Extract the (X, Y) coordinate from the center of the cell holding the provided text.  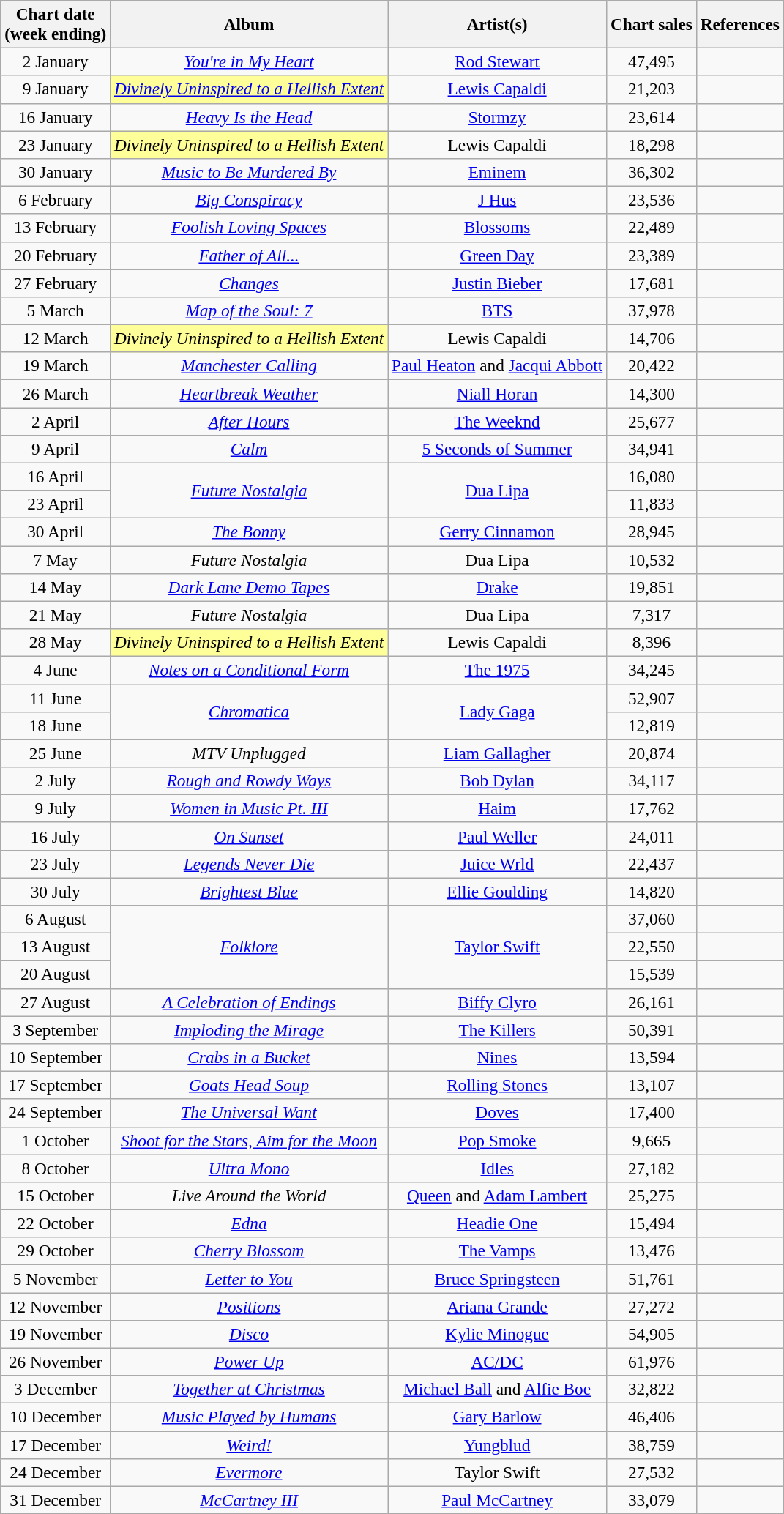
Biffy Clyro (498, 1002)
Imploding the Mirage (249, 1029)
Chart date(week ending) (56, 23)
25,275 (652, 1196)
1 October (56, 1141)
Shoot for the Stars, Aim for the Moon (249, 1141)
5 Seconds of Summer (498, 449)
Dark Lane Demo Tapes (249, 587)
8,396 (652, 642)
18,298 (652, 144)
Evermore (249, 1472)
Foolish Loving Spaces (249, 228)
Green Day (498, 256)
20 August (56, 974)
3 September (56, 1029)
Together at Christmas (249, 1390)
Legends Never Die (249, 864)
15,494 (652, 1223)
17,762 (652, 808)
20,874 (652, 753)
50,391 (652, 1029)
10 December (56, 1417)
Rolling Stones (498, 1085)
34,117 (652, 780)
26,161 (652, 1002)
Queen and Adam Lambert (498, 1196)
Paul McCartney (498, 1500)
16 April (56, 477)
20,422 (652, 366)
Blossoms (498, 228)
Niall Horan (498, 393)
Liam Gallagher (498, 753)
8 October (56, 1168)
9 April (56, 449)
13,594 (652, 1057)
Eminem (498, 172)
4 June (56, 670)
12,819 (652, 726)
Drake (498, 587)
Weird! (249, 1444)
30 January (56, 172)
3 December (56, 1390)
Juice Wrld (498, 864)
Live Around the World (249, 1196)
5 March (56, 310)
17,681 (652, 283)
37,978 (652, 310)
Father of All... (249, 256)
21,203 (652, 89)
Paul Heaton and Jacqui Abbott (498, 366)
18 June (56, 726)
16,080 (652, 477)
13 February (56, 228)
12 November (56, 1306)
Goats Head Soup (249, 1085)
13,476 (652, 1251)
12 March (56, 338)
15,539 (652, 974)
7 May (56, 559)
Music Played by Humans (249, 1417)
Ellie Goulding (498, 891)
15 October (56, 1196)
52,907 (652, 698)
28,945 (652, 532)
9,665 (652, 1141)
2 January (56, 61)
24 December (56, 1472)
Headie One (498, 1223)
Women in Music Pt. III (249, 808)
38,759 (652, 1444)
The Killers (498, 1029)
27 August (56, 1002)
37,060 (652, 919)
Nines (498, 1057)
J Hus (498, 200)
22,437 (652, 864)
46,406 (652, 1417)
13,107 (652, 1085)
Yungblud (498, 1444)
14,300 (652, 393)
Notes on a Conditional Form (249, 670)
Power Up (249, 1362)
Rod Stewart (498, 61)
Brightest Blue (249, 891)
14 May (56, 587)
The Vamps (498, 1251)
Calm (249, 449)
2 April (56, 421)
34,245 (652, 670)
2 July (56, 780)
29 October (56, 1251)
11 June (56, 698)
22 October (56, 1223)
11,833 (652, 504)
27 February (56, 283)
30 July (56, 891)
24 September (56, 1113)
Haim (498, 808)
13 August (56, 947)
Album (249, 23)
Disco (249, 1334)
Manchester Calling (249, 366)
27,272 (652, 1306)
17 December (56, 1444)
24,011 (652, 836)
22,550 (652, 947)
Music to Be Murdered By (249, 172)
BTS (498, 310)
34,941 (652, 449)
Michael Ball and Alfie Boe (498, 1390)
31 December (56, 1500)
Ultra Mono (249, 1168)
Map of the Soul: 7 (249, 310)
References (739, 23)
Edna (249, 1223)
6 February (56, 200)
28 May (56, 642)
22,489 (652, 228)
33,079 (652, 1500)
Letter to You (249, 1278)
32,822 (652, 1390)
Bruce Springsteen (498, 1278)
23 July (56, 864)
25,677 (652, 421)
AC/DC (498, 1362)
A Celebration of Endings (249, 1002)
17,400 (652, 1113)
27,532 (652, 1472)
Artist(s) (498, 23)
Doves (498, 1113)
Rough and Rowdy Ways (249, 780)
20 February (56, 256)
21 May (56, 615)
54,905 (652, 1334)
23 April (56, 504)
36,302 (652, 172)
14,820 (652, 891)
Idles (498, 1168)
MTV Unplugged (249, 753)
Chart sales (652, 23)
On Sunset (249, 836)
Chromatica (249, 712)
19,851 (652, 587)
Heartbreak Weather (249, 393)
Pop Smoke (498, 1141)
23,614 (652, 117)
After Hours (249, 421)
61,976 (652, 1362)
19 March (56, 366)
7,317 (652, 615)
Cherry Blossom (249, 1251)
The Universal Want (249, 1113)
10,532 (652, 559)
19 November (56, 1334)
Gary Barlow (498, 1417)
26 November (56, 1362)
23 January (56, 144)
Bob Dylan (498, 780)
Big Conspiracy (249, 200)
47,495 (652, 61)
You're in My Heart (249, 61)
9 January (56, 89)
5 November (56, 1278)
26 March (56, 393)
16 July (56, 836)
14,706 (652, 338)
Gerry Cinnamon (498, 532)
23,536 (652, 200)
30 April (56, 532)
51,761 (652, 1278)
23,389 (652, 256)
6 August (56, 919)
Justin Bieber (498, 283)
Ariana Grande (498, 1306)
McCartney III (249, 1500)
The Weeknd (498, 421)
Stormzy (498, 117)
9 July (56, 808)
25 June (56, 753)
16 January (56, 117)
17 September (56, 1085)
Changes (249, 283)
10 September (56, 1057)
Heavy Is the Head (249, 117)
The Bonny (249, 532)
The 1975 (498, 670)
Kylie Minogue (498, 1334)
Folklore (249, 946)
Lady Gaga (498, 712)
27,182 (652, 1168)
Paul Weller (498, 836)
Crabs in a Bucket (249, 1057)
Positions (249, 1306)
